Return (X, Y) of the center of cell containing provided text 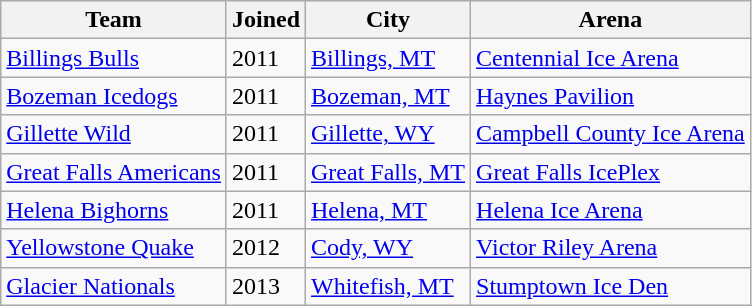
Helena Ice Arena (611, 210)
Yellowstone Quake (114, 248)
Gillette, WY (388, 134)
Great Falls Americans (114, 172)
Campbell County Ice Arena (611, 134)
Great Falls IcePlex (611, 172)
Arena (611, 20)
2013 (266, 286)
Whitefish, MT (388, 286)
Gillette Wild (114, 134)
Bozeman, MT (388, 96)
Glacier Nationals (114, 286)
Victor Riley Arena (611, 248)
Joined (266, 20)
Centennial Ice Arena (611, 58)
Bozeman Icedogs (114, 96)
Helena, MT (388, 210)
Billings Bulls (114, 58)
Team (114, 20)
Billings, MT (388, 58)
Cody, WY (388, 248)
Stumptown Ice Den (611, 286)
Helena Bighorns (114, 210)
2012 (266, 248)
Great Falls, MT (388, 172)
City (388, 20)
Haynes Pavilion (611, 96)
